From the cell containing the given text, extract its center point as [x, y] coordinate. 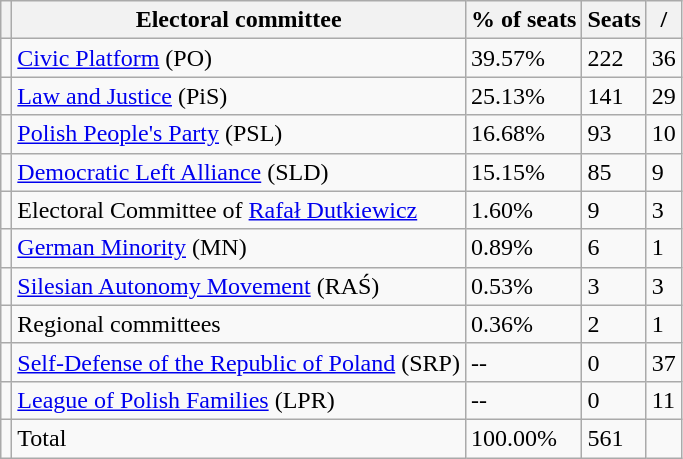
222 [614, 58]
100.00% [523, 438]
Democratic Left Alliance (SLD) [239, 172]
Polish People's Party (PSL) [239, 134]
6 [614, 248]
German Minority (MN) [239, 248]
Regional committees [239, 324]
Electoral Committee of Rafał Dutkiewicz [239, 210]
10 [664, 134]
Self-Defense of the Republic of Poland (SRP) [239, 362]
League of Polish Families (LPR) [239, 400]
85 [614, 172]
Seats [614, 20]
Civic Platform (PO) [239, 58]
Electoral committee [239, 20]
1.60% [523, 210]
Law and Justice (PiS) [239, 96]
11 [664, 400]
25.13% [523, 96]
36 [664, 58]
141 [614, 96]
39.57% [523, 58]
% of seats [523, 20]
15.15% [523, 172]
2 [614, 324]
Total [239, 438]
0.53% [523, 286]
Silesian Autonomy Movement (RAŚ) [239, 286]
0.89% [523, 248]
16.68% [523, 134]
29 [664, 96]
93 [614, 134]
/ [664, 20]
0.36% [523, 324]
37 [664, 362]
561 [614, 438]
